Locate the cell with the specified text and output its [X, Y] center coordinate. 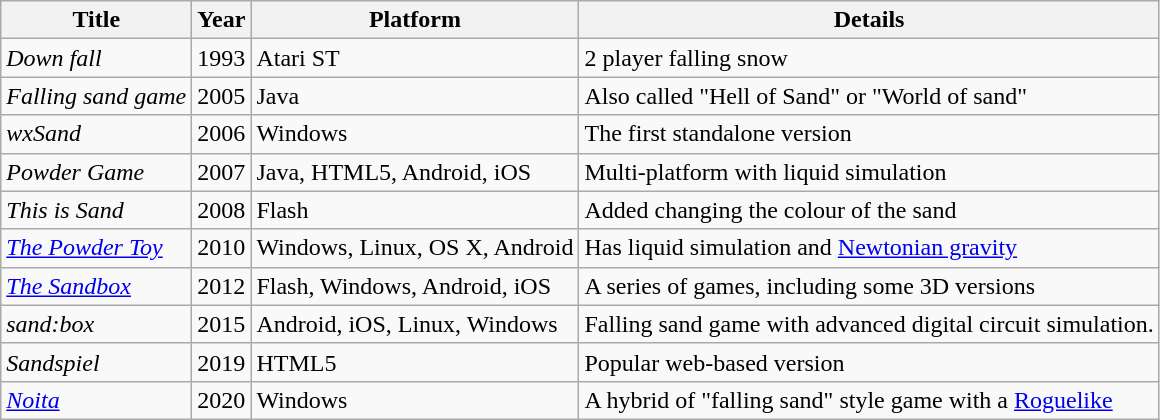
Android, iOS, Linux, Windows [415, 324]
2019 [222, 362]
2005 [222, 96]
Falling sand game [96, 96]
Has liquid simulation and Newtonian gravity [869, 248]
This is Sand [96, 210]
Java, HTML5, Android, iOS [415, 172]
1993 [222, 58]
Down fall [96, 58]
The first standalone version [869, 134]
sand:box [96, 324]
Falling sand game with advanced digital circuit simulation. [869, 324]
HTML5 [415, 362]
Sandspiel [96, 362]
A series of games, including some 3D versions [869, 286]
Multi-platform with liquid simulation [869, 172]
2012 [222, 286]
2007 [222, 172]
2 player falling snow [869, 58]
The Powder Toy [96, 248]
Java [415, 96]
Powder Game [96, 172]
Also called "Hell of Sand" or "World of sand" [869, 96]
Noita [96, 400]
2006 [222, 134]
Flash [415, 210]
2020 [222, 400]
Platform [415, 20]
Windows, Linux, OS X, Android [415, 248]
Details [869, 20]
Added changing the colour of the sand [869, 210]
wxSand [96, 134]
The Sandbox [96, 286]
Title [96, 20]
2015 [222, 324]
2010 [222, 248]
Year [222, 20]
Atari ST [415, 58]
Popular web-based version [869, 362]
2008 [222, 210]
A hybrid of "falling sand" style game with a Roguelike [869, 400]
Flash, Windows, Android, iOS [415, 286]
